From the cell containing the given text, extract its center point as (x, y) coordinate. 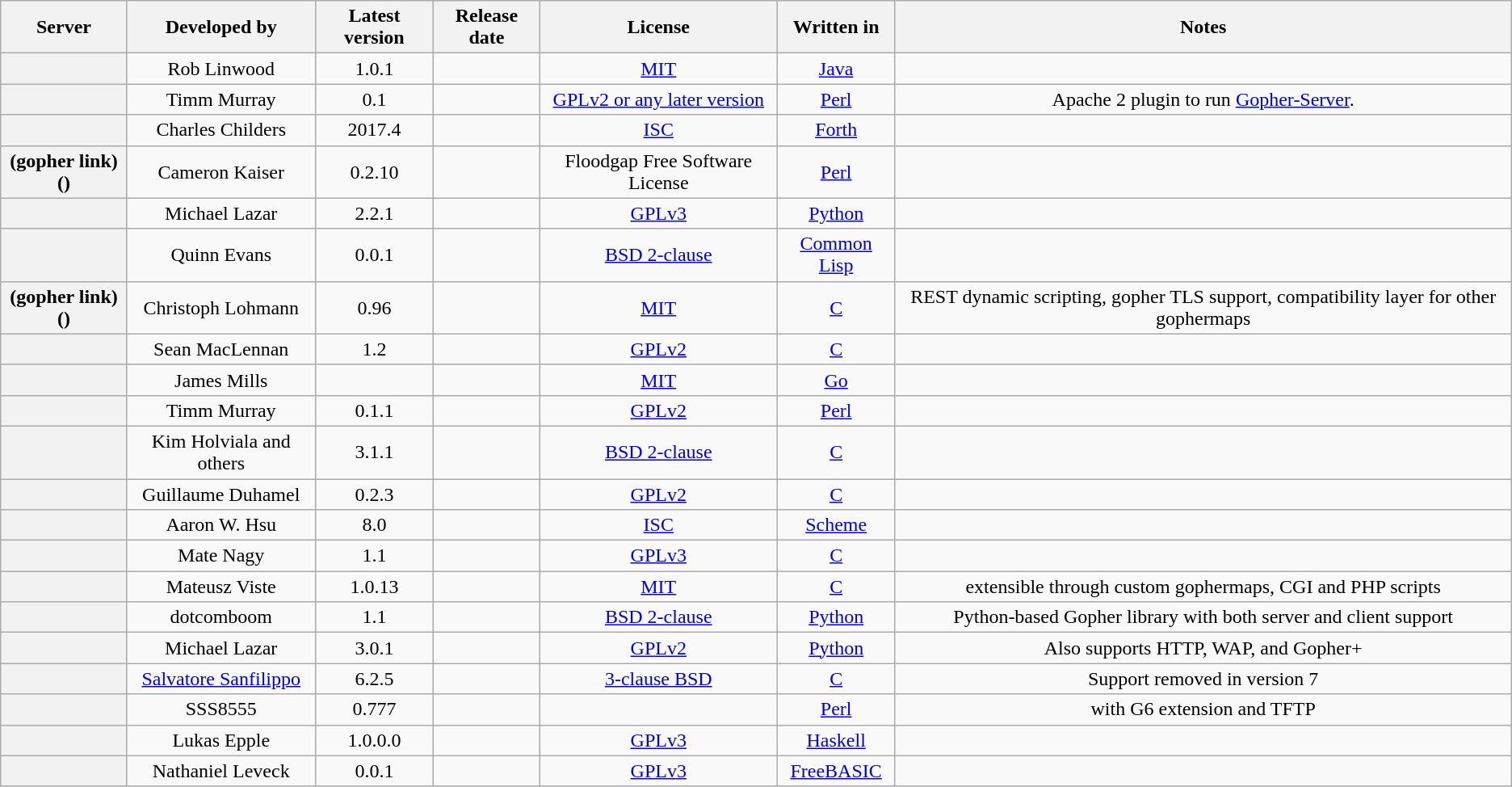
Forth (836, 130)
Haskell (836, 740)
1.0.0.0 (374, 740)
Lukas Epple (221, 740)
1.0.1 (374, 69)
1.2 (374, 349)
3-clause BSD (658, 679)
Server (64, 27)
GPLv2 or any later version (658, 99)
License (658, 27)
Mateusz Viste (221, 587)
0.96 (374, 307)
3.1.1 (374, 452)
Common Lisp (836, 255)
0.1 (374, 99)
Developed by (221, 27)
Also supports HTTP, WAP, and Gopher+ (1203, 648)
1.0.13 (374, 587)
Notes (1203, 27)
extensible through custom gophermaps, CGI and PHP scripts (1203, 587)
Go (836, 380)
Rob Linwood (221, 69)
6.2.5 (374, 679)
Written in (836, 27)
Mate Nagy (221, 556)
Aaron W. Hsu (221, 525)
Nathaniel Leveck (221, 771)
dotcomboom (221, 617)
Apache 2 plugin to run Gopher-Server. (1203, 99)
Java (836, 69)
Scheme (836, 525)
Latest version (374, 27)
FreeBASIC (836, 771)
Salvatore Sanfilippo (221, 679)
Release date (487, 27)
Cameron Kaiser (221, 171)
REST dynamic scripting, gopher TLS support, compatibility layer for other gophermaps (1203, 307)
Kim Holviala and others (221, 452)
SSS8555 (221, 709)
Charles Childers (221, 130)
Christoph Lohmann (221, 307)
2017.4 (374, 130)
8.0 (374, 525)
0.2.10 (374, 171)
0.1.1 (374, 410)
3.0.1 (374, 648)
Python-based Gopher library with both server and client support (1203, 617)
Support removed in version 7 (1203, 679)
James Mills (221, 380)
0.2.3 (374, 494)
Sean MacLennan (221, 349)
2.2.1 (374, 213)
Guillaume Duhamel (221, 494)
Quinn Evans (221, 255)
0.777 (374, 709)
with G6 extension and TFTP (1203, 709)
Floodgap Free Software License (658, 171)
